Search for the cell housing the specified text and yield its (X, Y) center coordinate. 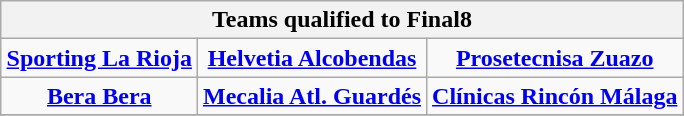
Sporting La Rioja (99, 58)
Clínicas Rincón Málaga (555, 96)
Mecalia Atl. Guardés (312, 96)
Teams qualified to Final8 (342, 20)
Bera Bera (99, 96)
Helvetia Alcobendas (312, 58)
Prosetecnisa Zuazo (555, 58)
